Output the [X, Y] coordinate of the center of the cell containing the given text.  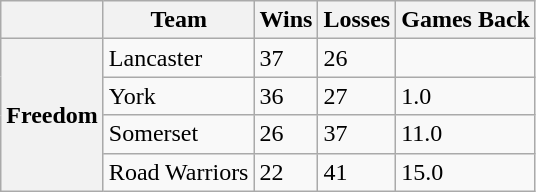
Road Warriors [178, 172]
1.0 [466, 96]
Lancaster [178, 58]
27 [357, 96]
11.0 [466, 134]
Freedom [52, 115]
Wins [286, 20]
15.0 [466, 172]
Games Back [466, 20]
41 [357, 172]
York [178, 96]
22 [286, 172]
36 [286, 96]
Somerset [178, 134]
Losses [357, 20]
Team [178, 20]
